Pinpoint the cell where the given text exists, returning its [x, y] midpoint coordinate. 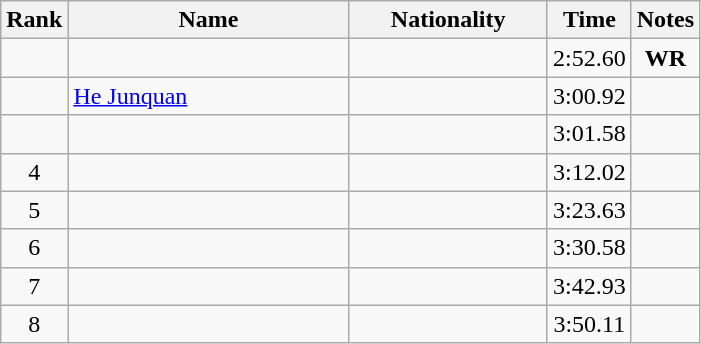
Name [208, 20]
WR [665, 58]
3:42.93 [589, 286]
He Junquan [208, 96]
Notes [665, 20]
Nationality [448, 20]
8 [34, 324]
3:01.58 [589, 134]
7 [34, 286]
3:00.92 [589, 96]
3:50.11 [589, 324]
4 [34, 172]
3:30.58 [589, 248]
3:23.63 [589, 210]
Rank [34, 20]
Time [589, 20]
3:12.02 [589, 172]
6 [34, 248]
2:52.60 [589, 58]
5 [34, 210]
